Output the (x, y) coordinate of the center of the cell containing the given text.  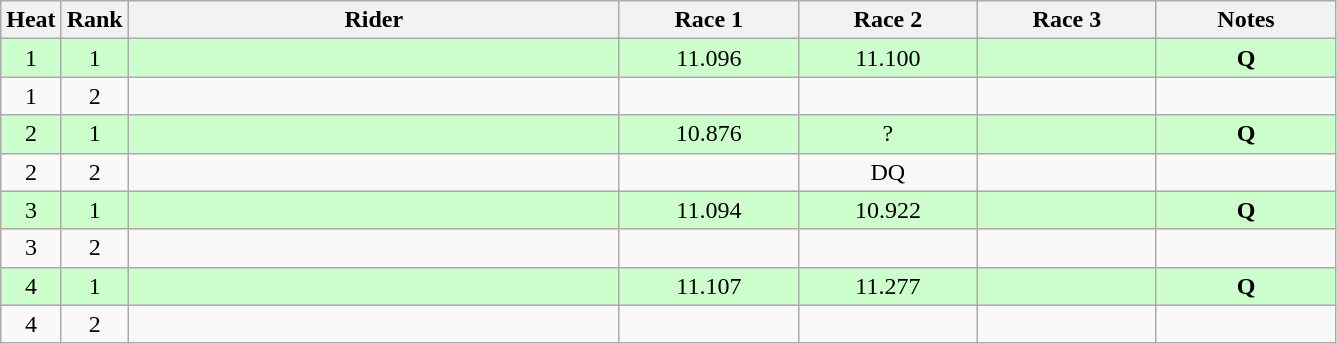
10.876 (708, 134)
10.922 (888, 210)
Race 3 (1066, 20)
11.096 (708, 58)
11.094 (708, 210)
Heat (31, 20)
11.277 (888, 286)
Rank (94, 20)
Race 1 (708, 20)
Notes (1246, 20)
11.107 (708, 286)
Rider (374, 20)
11.100 (888, 58)
DQ (888, 172)
? (888, 134)
Race 2 (888, 20)
